Scan for the cell matching the given text and deliver its (X, Y) coordinate at center. 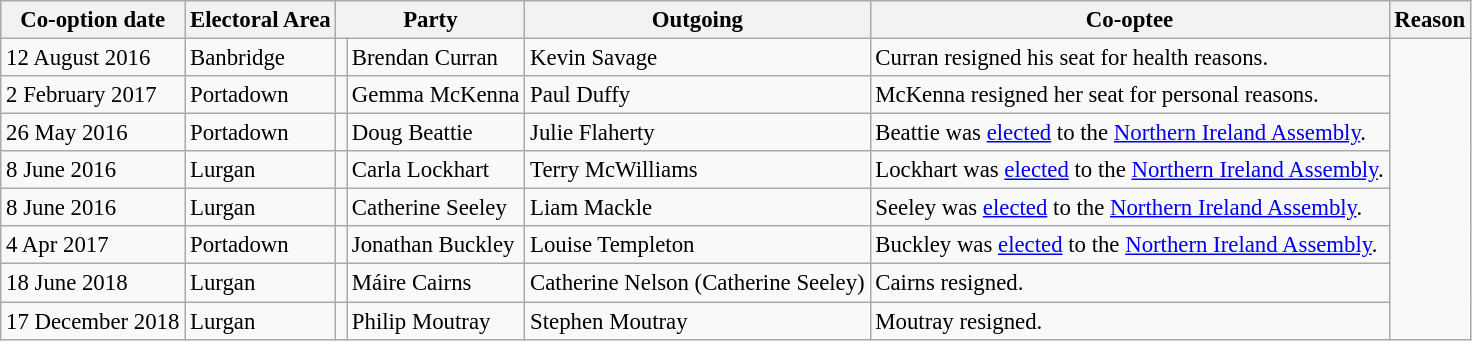
Reason (1430, 20)
Philip Moutray (436, 321)
Brendan Curran (436, 58)
Stephen Moutray (698, 321)
18 June 2018 (93, 283)
Catherine Nelson (Catherine Seeley) (698, 283)
17 December 2018 (93, 321)
Seeley was elected to the Northern Ireland Assembly. (1130, 208)
Louise Templeton (698, 245)
26 May 2016 (93, 133)
Party (430, 20)
Liam Mackle (698, 208)
Julie Flaherty (698, 133)
Banbridge (260, 58)
Co-optee (1130, 20)
Cairns resigned. (1130, 283)
Kevin Savage (698, 58)
Terry McWilliams (698, 170)
4 Apr 2017 (93, 245)
Doug Beattie (436, 133)
Lockhart was elected to the Northern Ireland Assembly. (1130, 170)
Electoral Area (260, 20)
Moutray resigned. (1130, 321)
Catherine Seeley (436, 208)
Carla Lockhart (436, 170)
Curran resigned his seat for health reasons. (1130, 58)
Paul Duffy (698, 95)
Máire Cairns (436, 283)
Jonathan Buckley (436, 245)
Co-option date (93, 20)
Outgoing (698, 20)
2 February 2017 (93, 95)
12 August 2016 (93, 58)
Buckley was elected to the Northern Ireland Assembly. (1130, 245)
Gemma McKenna (436, 95)
Beattie was elected to the Northern Ireland Assembly. (1130, 133)
McKenna resigned her seat for personal reasons. (1130, 95)
